For the text-containing cell, return its midpoint in [X, Y] coordinate format. 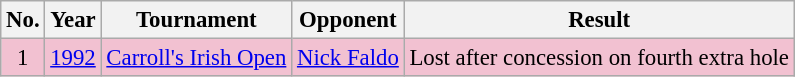
1992 [73, 58]
Year [73, 20]
Result [599, 20]
Tournament [196, 20]
No. [23, 20]
Carroll's Irish Open [196, 58]
Opponent [348, 20]
1 [23, 58]
Lost after concession on fourth extra hole [599, 58]
Nick Faldo [348, 58]
